Locate the cell with the specified text and output its (x, y) center coordinate. 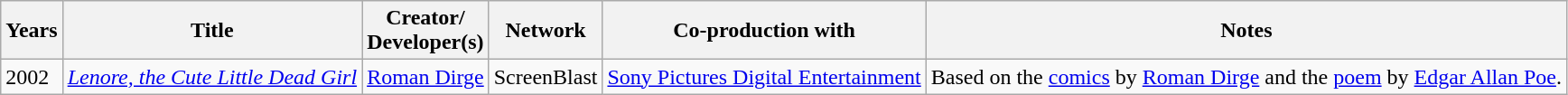
Sony Pictures Digital Entertainment (764, 77)
Co-production with (764, 31)
Lenore, the Cute Little Dead Girl (211, 77)
Notes (1246, 31)
Years (32, 31)
Title (211, 31)
Roman Dirge (426, 77)
Creator/Developer(s) (426, 31)
Based on the comics by Roman Dirge and the poem by Edgar Allan Poe. (1246, 77)
ScreenBlast (546, 77)
2002 (32, 77)
Network (546, 31)
